Scan for the cell matching the given text and deliver its (X, Y) coordinate at center. 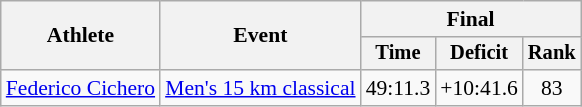
Event (260, 36)
Rank (552, 54)
+10:41.6 (479, 88)
Men's 15 km classical (260, 88)
Time (398, 54)
Deficit (479, 54)
Final (471, 19)
83 (552, 88)
Federico Cichero (80, 88)
49:11.3 (398, 88)
Athlete (80, 36)
